Identify which cell holds the provided text, then report its [x, y] central coordinate. 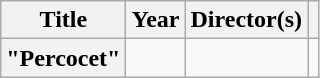
Director(s) [246, 20]
Year [156, 20]
"Percocet" [64, 58]
Title [64, 20]
